Find where the given text appears and provide that cell's center as (x, y) coordinate. 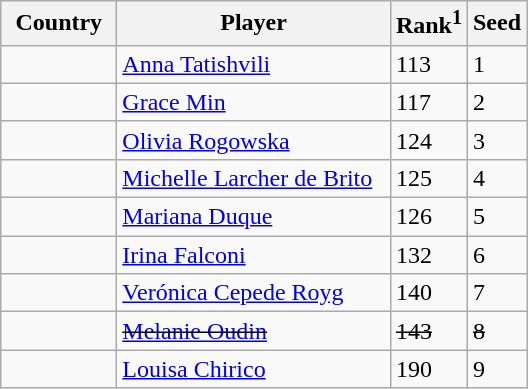
Louisa Chirico (254, 369)
143 (428, 331)
Melanie Oudin (254, 331)
140 (428, 293)
7 (496, 293)
6 (496, 255)
Anna Tatishvili (254, 64)
Mariana Duque (254, 217)
8 (496, 331)
125 (428, 178)
Player (254, 24)
132 (428, 255)
Seed (496, 24)
124 (428, 140)
190 (428, 369)
2 (496, 102)
Grace Min (254, 102)
Country (59, 24)
Verónica Cepede Royg (254, 293)
1 (496, 64)
113 (428, 64)
Olivia Rogowska (254, 140)
3 (496, 140)
Irina Falconi (254, 255)
Rank1 (428, 24)
126 (428, 217)
4 (496, 178)
Michelle Larcher de Brito (254, 178)
9 (496, 369)
5 (496, 217)
117 (428, 102)
